For the text-containing cell, return its midpoint in (X, Y) coordinate format. 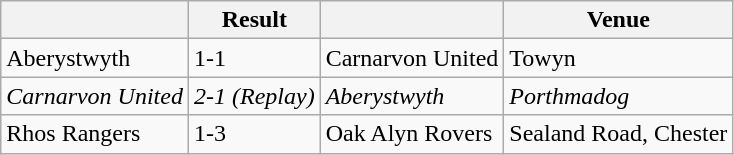
Venue (618, 20)
1-1 (254, 58)
Result (254, 20)
Sealand Road, Chester (618, 134)
Rhos Rangers (95, 134)
1-3 (254, 134)
Oak Alyn Rovers (412, 134)
Porthmadog (618, 96)
2-1 (Replay) (254, 96)
Towyn (618, 58)
